Determine the [x, y] coordinate at the center of the cell enclosing the given text.  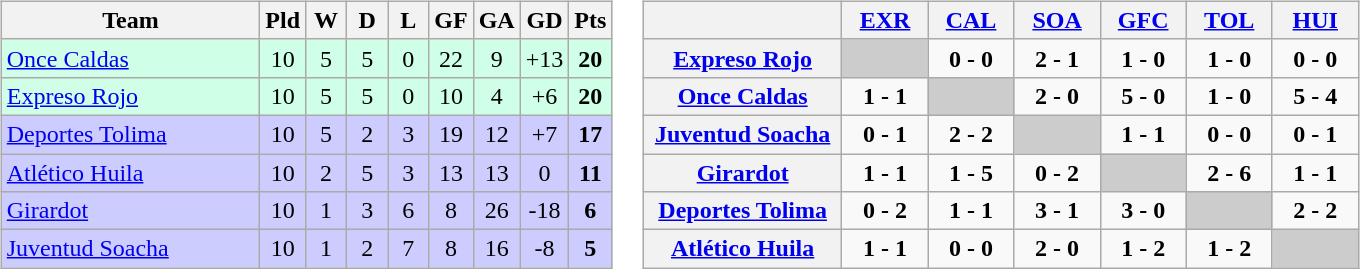
HUI [1315, 20]
17 [590, 134]
3 - 0 [1143, 211]
2 - 1 [1057, 58]
Team [130, 20]
12 [496, 134]
+7 [544, 134]
SOA [1057, 20]
16 [496, 249]
9 [496, 58]
GA [496, 20]
-8 [544, 249]
11 [590, 173]
26 [496, 211]
GF [451, 20]
5 - 0 [1143, 96]
+6 [544, 96]
19 [451, 134]
+13 [544, 58]
3 - 1 [1057, 211]
5 - 4 [1315, 96]
-18 [544, 211]
TOL [1229, 20]
D [368, 20]
L [408, 20]
4 [496, 96]
Pts [590, 20]
W [326, 20]
Pld [283, 20]
EXR [885, 20]
CAL [971, 20]
2 - 6 [1229, 173]
GD [544, 20]
1 - 5 [971, 173]
22 [451, 58]
GFC [1143, 20]
7 [408, 249]
